From the cell containing the given text, extract its center point as [x, y] coordinate. 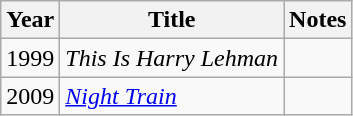
Year [30, 20]
Night Train [172, 96]
This Is Harry Lehman [172, 58]
Title [172, 20]
Notes [318, 20]
2009 [30, 96]
1999 [30, 58]
